Output the (x, y) coordinate of the center of the cell containing the given text.  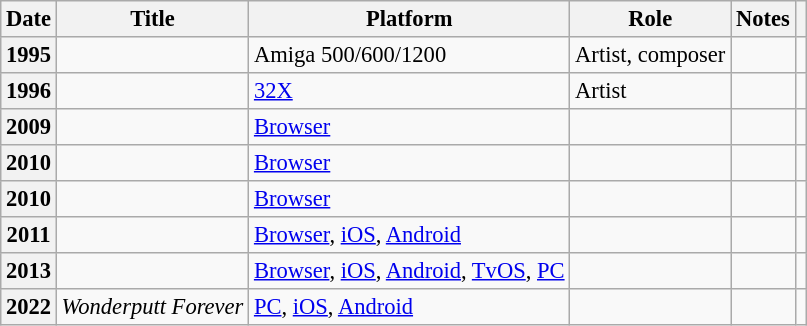
Date (29, 19)
Artist (650, 91)
Browser, iOS, Android, TvOS, PC (410, 271)
Amiga 500/600/1200 (410, 55)
Browser, iOS, Android (410, 235)
Platform (410, 19)
Artist, composer (650, 55)
2011 (29, 235)
PC, iOS, Android (410, 307)
2013 (29, 271)
Wonderputt Forever (152, 307)
1995 (29, 55)
1996 (29, 91)
32X (410, 91)
Role (650, 19)
Notes (763, 19)
2009 (29, 127)
2022 (29, 307)
Title (152, 19)
